Locate the cell with the specified text and output its [X, Y] center coordinate. 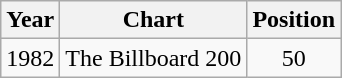
Position [294, 20]
50 [294, 58]
Year [30, 20]
Chart [154, 20]
The Billboard 200 [154, 58]
1982 [30, 58]
